Capture the cell that displays the provided text and extract its [x, y] central coordinate. 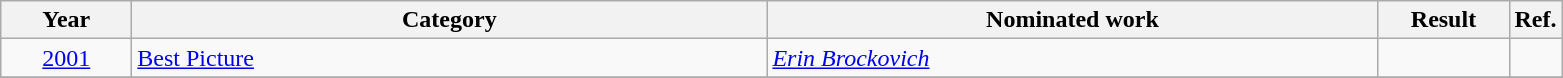
Nominated work [1072, 20]
Ref. [1536, 20]
2001 [66, 58]
Best Picture [450, 58]
Result [1444, 20]
Erin Brockovich [1072, 58]
Category [450, 20]
Year [66, 20]
